Pinpoint the cell where the given text exists, returning its (x, y) midpoint coordinate. 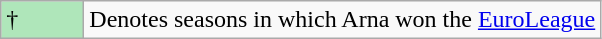
Denotes seasons in which Arna won the EuroLeague (342, 20)
† (42, 20)
